Identify which cell holds the provided text, then report its [X, Y] central coordinate. 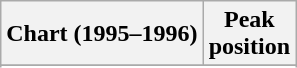
Chart (1995–1996) [102, 34]
Peakposition [249, 34]
